Detect which cell encompasses the target text, then output its (x, y) center coordinate. 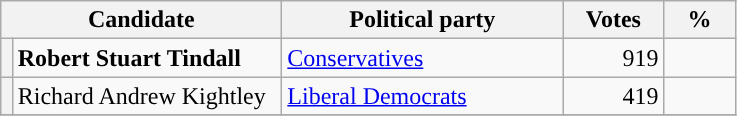
Richard Andrew Kightley (147, 96)
Liberal Democrats (422, 96)
Candidate (142, 20)
419 (614, 96)
Robert Stuart Tindall (147, 58)
% (700, 20)
Conservatives (422, 58)
Votes (614, 20)
Political party (422, 20)
919 (614, 58)
